Find where the given text appears and provide that cell's center as (x, y) coordinate. 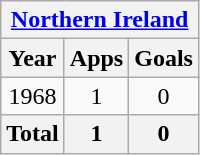
Apps (96, 58)
Goals (164, 58)
1968 (33, 96)
Total (33, 134)
Northern Ireland (100, 20)
Year (33, 58)
